For the text-containing cell, return its midpoint in (x, y) coordinate format. 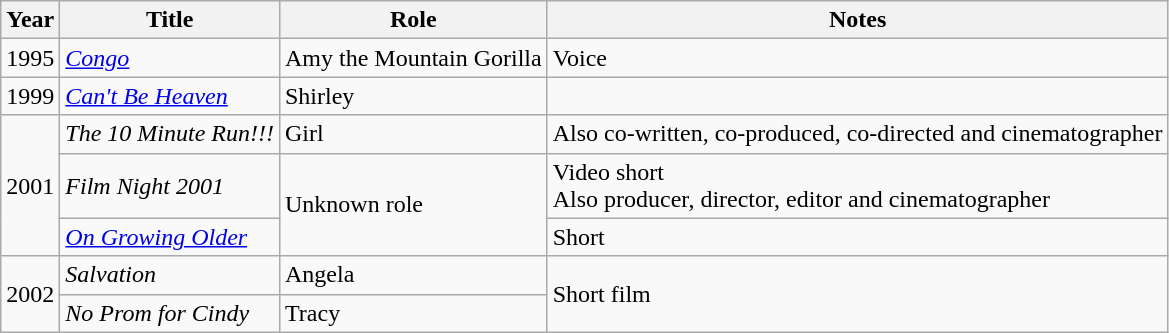
Role (413, 20)
Amy the Mountain Gorilla (413, 58)
Title (170, 20)
The 10 Minute Run!!! (170, 134)
Year (30, 20)
2002 (30, 294)
Salvation (170, 275)
1999 (30, 96)
Girl (413, 134)
Unknown role (413, 204)
Voice (858, 58)
Tracy (413, 313)
Can't Be Heaven (170, 96)
Angela (413, 275)
On Growing Older (170, 237)
2001 (30, 186)
Also co-written, co-produced, co-directed and cinematographer (858, 134)
Shirley (413, 96)
1995 (30, 58)
Notes (858, 20)
Short (858, 237)
Congo (170, 58)
No Prom for Cindy (170, 313)
Film Night 2001 (170, 186)
Video shortAlso producer, director, editor and cinematographer (858, 186)
Short film (858, 294)
